From the cell containing the given text, extract its center point as (x, y) coordinate. 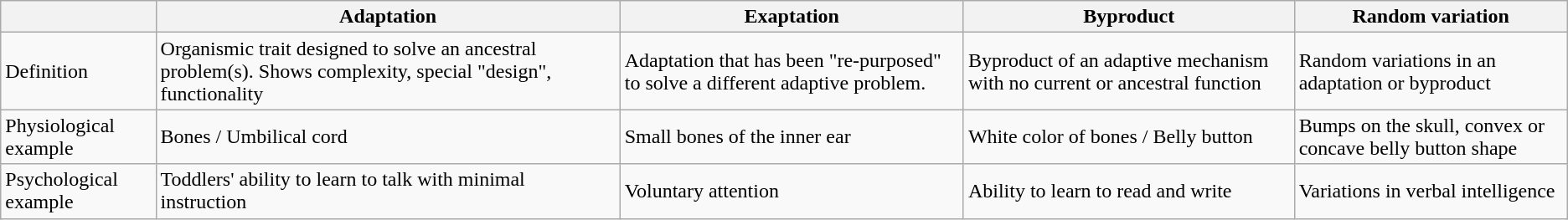
Ability to learn to read and write (1129, 191)
Adaptation (388, 17)
Adaptation that has been "re-purposed" to solve a different adaptive problem. (792, 71)
Small bones of the inner ear (792, 137)
Variations in verbal intelligence (1431, 191)
Exaptation (792, 17)
Organismic trait designed to solve an ancestral problem(s). Shows complexity, special "design", functionality (388, 71)
Bones / Umbilical cord (388, 137)
Definition (79, 71)
White color of bones / Belly button (1129, 137)
Physiological example (79, 137)
Toddlers' ability to learn to talk with minimal instruction (388, 191)
Bumps on the skull, convex or concave belly button shape (1431, 137)
Byproduct (1129, 17)
Random variations in an adaptation or byproduct (1431, 71)
Psychological example (79, 191)
Voluntary attention (792, 191)
Byproduct of an adaptive mechanism with no current or ancestral function (1129, 71)
Random variation (1431, 17)
